Return the [X, Y] coordinate for the center point of the cell that contains the specified text.  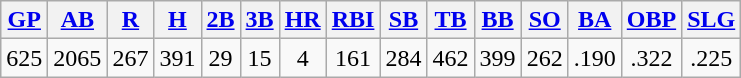
391 [178, 58]
29 [220, 58]
BB [498, 20]
SO [544, 20]
GP [24, 20]
399 [498, 58]
.225 [712, 58]
OBP [651, 20]
HR [302, 20]
SLG [712, 20]
3B [260, 20]
R [130, 20]
4 [302, 58]
2B [220, 20]
161 [353, 58]
.190 [594, 58]
262 [544, 58]
2065 [78, 58]
284 [404, 58]
.322 [651, 58]
462 [450, 58]
BA [594, 20]
625 [24, 58]
AB [78, 20]
H [178, 20]
RBI [353, 20]
TB [450, 20]
15 [260, 58]
267 [130, 58]
SB [404, 20]
